Scan for the cell matching the given text and deliver its [x, y] coordinate at center. 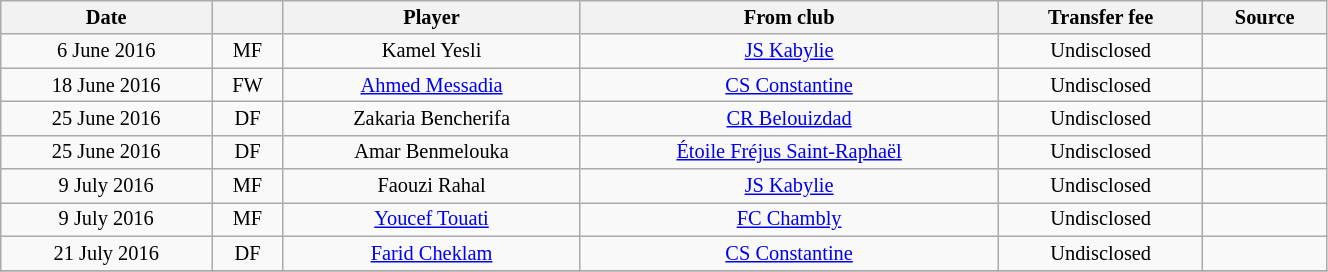
Youcef Touati [431, 219]
Player [431, 17]
6 June 2016 [106, 51]
Farid Cheklam [431, 253]
Kamel Yesli [431, 51]
Zakaria Bencherifa [431, 118]
Ahmed Messadia [431, 85]
Source [1265, 17]
21 July 2016 [106, 253]
FW [248, 85]
CR Belouizdad [790, 118]
From club [790, 17]
Étoile Fréjus Saint-Raphaël [790, 152]
18 June 2016 [106, 85]
Amar Benmelouka [431, 152]
Faouzi Rahal [431, 186]
Date [106, 17]
FC Chambly [790, 219]
Transfer fee [1100, 17]
